Capture the cell that displays the provided text and extract its (X, Y) central coordinate. 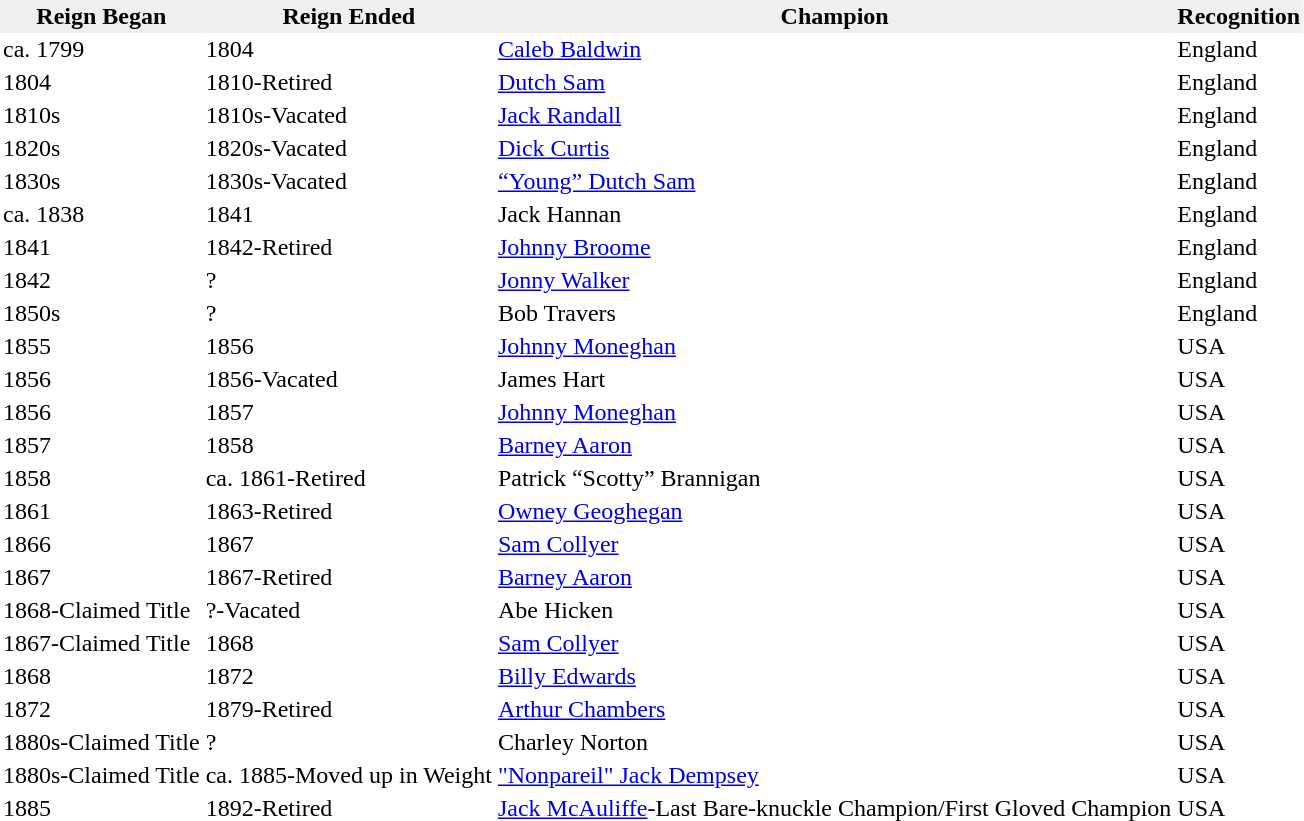
Reign Began (102, 16)
Owney Geoghegan (834, 512)
Arthur Chambers (834, 710)
?-Vacated (349, 610)
Caleb Baldwin (834, 50)
ca. 1838 (102, 214)
Jack Randall (834, 116)
1842-Retired (349, 248)
Johnny Broome (834, 248)
1867-Claimed Title (102, 644)
1861 (102, 512)
Patrick “Scotty” Brannigan (834, 478)
1863-Retired (349, 512)
Bob Travers (834, 314)
1810s (102, 116)
Billy Edwards (834, 676)
1850s (102, 314)
Dick Curtis (834, 148)
Jack Hannan (834, 214)
1856-Vacated (349, 380)
1830s (102, 182)
“Young” Dutch Sam (834, 182)
ca. 1861-Retired (349, 478)
1820s-Vacated (349, 148)
1867-Retired (349, 578)
"Nonpareil" Jack Dempsey (834, 776)
1855 (102, 346)
ca. 1885-Moved up in Weight (349, 776)
Champion (834, 16)
1810s-Vacated (349, 116)
James Hart (834, 380)
1868-Claimed Title (102, 610)
1842 (102, 280)
Abe Hicken (834, 610)
ca. 1799 (102, 50)
1810-Retired (349, 82)
Charley Norton (834, 742)
1820s (102, 148)
Jonny Walker (834, 280)
Dutch Sam (834, 82)
Recognition (1238, 16)
1879-Retired (349, 710)
Reign Ended (349, 16)
1830s-Vacated (349, 182)
1866 (102, 544)
